Locate the cell with the specified text and output its [x, y] center coordinate. 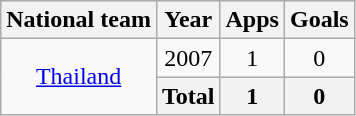
Year [188, 20]
2007 [188, 58]
Apps [252, 20]
Total [188, 96]
Goals [319, 20]
National team [79, 20]
Thailand [79, 77]
